Find where the given text appears and provide that cell's center as [X, Y] coordinate. 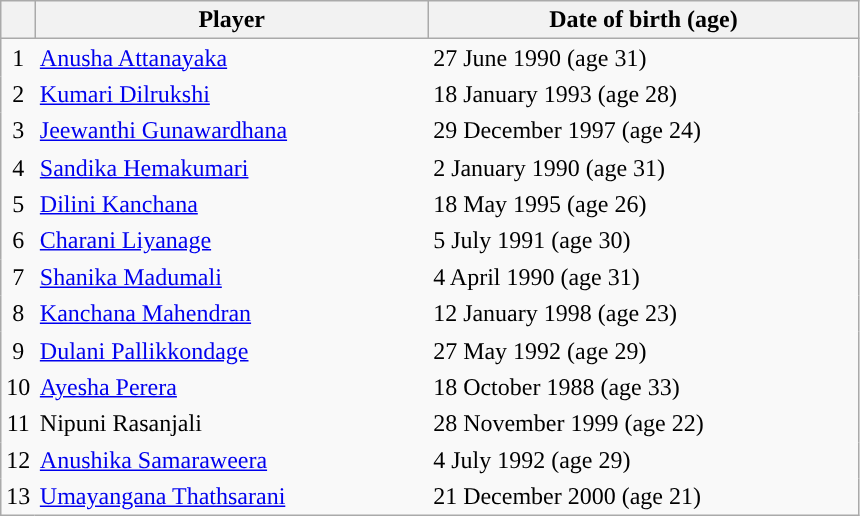
4 [18, 168]
Ayesha Perera [232, 388]
10 [18, 388]
28 November 1999 (age 22) [643, 424]
7 [18, 278]
4 July 1992 (age 29) [643, 460]
12 [18, 460]
18 May 1995 (age 26) [643, 204]
18 January 1993 (age 28) [643, 94]
3 [18, 132]
Player [232, 20]
18 October 1988 (age 33) [643, 388]
Anusha Attanayaka [232, 58]
Dilini Kanchana [232, 204]
Charani Liyanage [232, 240]
Anushika Samaraweera [232, 460]
Sandika Hemakumari [232, 168]
8 [18, 314]
13 [18, 496]
27 May 1992 (age 29) [643, 350]
Umayangana Thathsarani [232, 496]
2 January 1990 (age 31) [643, 168]
2 [18, 94]
12 January 1998 (age 23) [643, 314]
Nipuni Rasanjali [232, 424]
Shanika Madumali [232, 278]
Jeewanthi Gunawardhana [232, 132]
4 April 1990 (age 31) [643, 278]
27 June 1990 (age 31) [643, 58]
Kanchana Mahendran [232, 314]
11 [18, 424]
6 [18, 240]
9 [18, 350]
5 July 1991 (age 30) [643, 240]
1 [18, 58]
Dulani Pallikkondage [232, 350]
Kumari Dilrukshi [232, 94]
5 [18, 204]
21 December 2000 (age 21) [643, 496]
Date of birth (age) [643, 20]
29 December 1997 (age 24) [643, 132]
